Extract the (x, y) coordinate from the center of the cell holding the provided text.  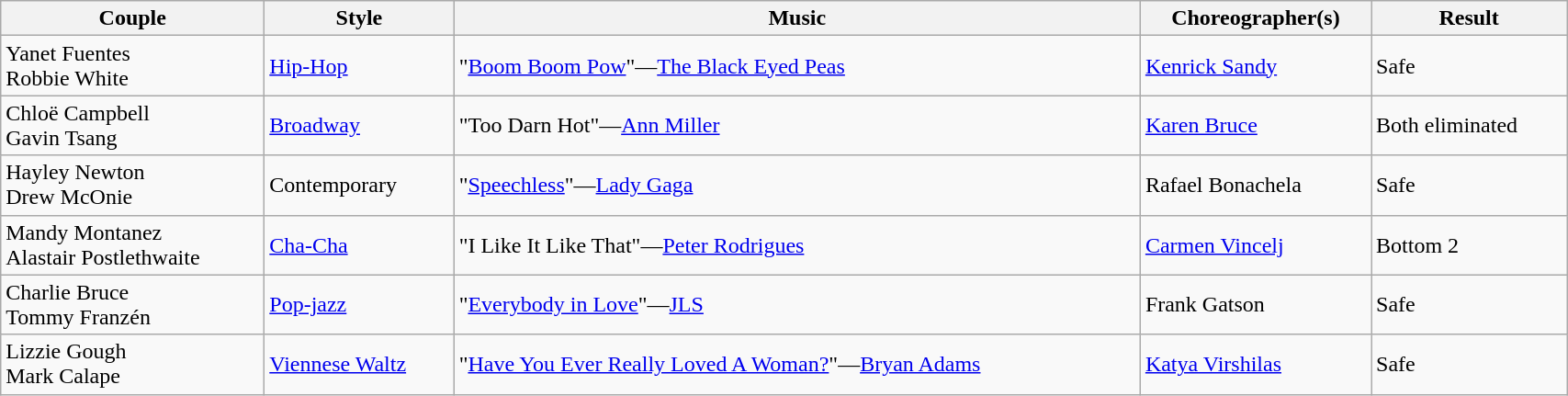
Kenrick Sandy (1255, 66)
Hayley NewtonDrew McOnie (132, 186)
"Everybody in Love"—JLS (797, 305)
Chloë CampbellGavin Tsang (132, 125)
"Boom Boom Pow"—The Black Eyed Peas (797, 66)
"Too Darn Hot"—Ann Miller (797, 125)
Bottom 2 (1470, 244)
Viennese Waltz (359, 364)
Both eliminated (1470, 125)
Hip-Hop (359, 66)
Karen Bruce (1255, 125)
Frank Gatson (1255, 305)
Couple (132, 18)
"Speechless"—Lady Gaga (797, 186)
Yanet FuentesRobbie White (132, 66)
"Have You Ever Really Loved A Woman?"—Bryan Adams (797, 364)
Contemporary (359, 186)
Pop-jazz (359, 305)
"I Like It Like That"—Peter Rodrigues (797, 244)
Cha-Cha (359, 244)
Charlie BruceTommy Franzén (132, 305)
Broadway (359, 125)
Choreographer(s) (1255, 18)
Style (359, 18)
Music (797, 18)
Lizzie GoughMark Calape (132, 364)
Katya Virshilas (1255, 364)
Mandy MontanezAlastair Postlethwaite (132, 244)
Carmen Vincelj (1255, 244)
Result (1470, 18)
Rafael Bonachela (1255, 186)
